Find where the given text appears and provide that cell's center as (X, Y) coordinate. 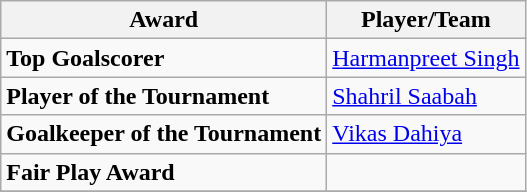
Harmanpreet Singh (426, 58)
Award (164, 20)
Fair Play Award (164, 172)
Goalkeeper of the Tournament (164, 134)
Top Goalscorer (164, 58)
Player of the Tournament (164, 96)
Player/Team (426, 20)
Shahril Saabah (426, 96)
Vikas Dahiya (426, 134)
